Locate the cell with the specified text and output its [X, Y] center coordinate. 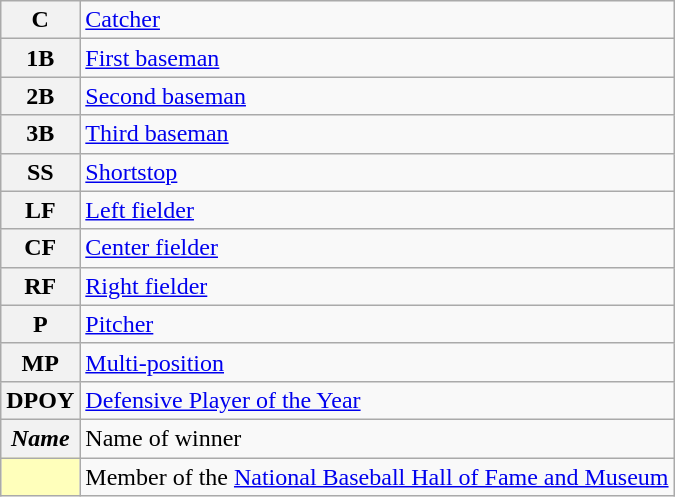
SS [40, 172]
Name [40, 438]
Defensive Player of the Year [377, 400]
P [40, 324]
Member of the National Baseball Hall of Fame and Museum [377, 477]
Catcher [377, 20]
First baseman [377, 58]
3B [40, 134]
MP [40, 362]
Left fielder [377, 210]
Multi-position [377, 362]
Center fielder [377, 248]
LF [40, 210]
2B [40, 96]
CF [40, 248]
1B [40, 58]
Right fielder [377, 286]
Second baseman [377, 96]
Name of winner [377, 438]
RF [40, 286]
Third baseman [377, 134]
Pitcher [377, 324]
Shortstop [377, 172]
DPOY [40, 400]
C [40, 20]
